From the cell containing the given text, extract its center point as [x, y] coordinate. 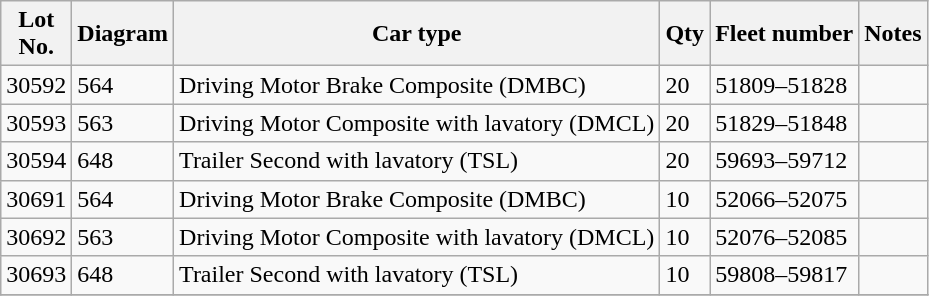
Diagram [123, 34]
52066–52075 [784, 199]
Car type [417, 34]
Notes [893, 34]
52076–52085 [784, 237]
30692 [36, 237]
30693 [36, 275]
30593 [36, 123]
30594 [36, 161]
30691 [36, 199]
Qty [685, 34]
59808–59817 [784, 275]
LotNo. [36, 34]
51829–51848 [784, 123]
59693–59712 [784, 161]
51809–51828 [784, 85]
30592 [36, 85]
Fleet number [784, 34]
